From the cell containing the given text, extract its center point as [x, y] coordinate. 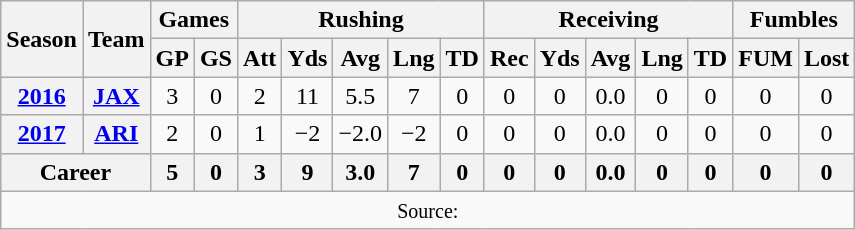
JAX [116, 96]
2016 [42, 96]
−2.0 [360, 134]
Lost [826, 58]
1 [259, 134]
9 [308, 172]
5.5 [360, 96]
Rushing [360, 20]
Team [116, 39]
Source: [428, 210]
GS [216, 58]
Fumbles [794, 20]
Att [259, 58]
Season [42, 39]
11 [308, 96]
ARI [116, 134]
3.0 [360, 172]
FUM [766, 58]
Games [194, 20]
Career [76, 172]
5 [172, 172]
Rec [509, 58]
2017 [42, 134]
GP [172, 58]
Receiving [608, 20]
